Extract the [x, y] coordinate from the center of the cell holding the provided text.  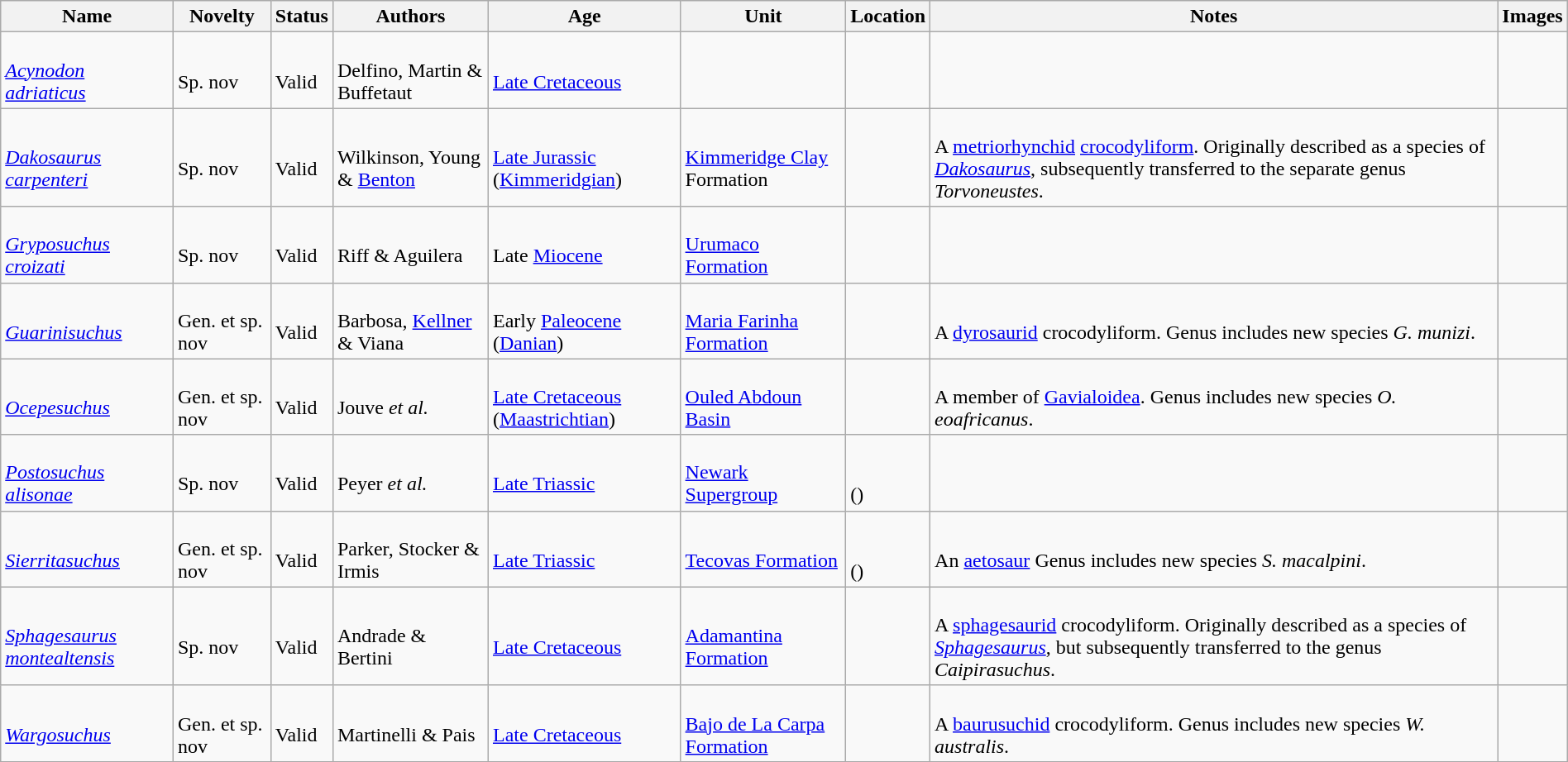
Guarinisuchus [88, 321]
An aetosaur Genus includes new species S. macalpini. [1214, 549]
Wilkinson, Young & Benton [410, 157]
Bajo de La Carpa Formation [763, 723]
A metriorhynchid crocodyliform. Originally described as a species of Dakosaurus, subsequently transferred to the separate genus Torvoneustes. [1214, 157]
Kimmeridge Clay Formation [763, 157]
Sphagesaurus montealtensis [88, 636]
Martinelli & Pais [410, 723]
A member of Gavialoidea. Genus includes new species O. eoafricanus. [1214, 397]
Late Jurassic (Kimmeridgian) [584, 157]
Jouve et al. [410, 397]
Late Miocene [584, 245]
Acynodon adriaticus [88, 70]
Gryposuchus croizati [88, 245]
Ouled Abdoun Basin [763, 397]
Adamantina Formation [763, 636]
Sierritasuchus [88, 549]
Novelty [222, 17]
Maria Farinha Formation [763, 321]
Newark Supergroup [763, 473]
Wargosuchus [88, 723]
Barbosa, Kellner & Viana [410, 321]
Postosuchus alisonae [88, 473]
Parker, Stocker & Irmis [410, 549]
Peyer et al. [410, 473]
Authors [410, 17]
Early Paleocene (Danian) [584, 321]
Location [888, 17]
Unit [763, 17]
Status [301, 17]
A baurusuchid crocodyliform. Genus includes new species W. australis. [1214, 723]
Delfino, Martin & Buffetaut [410, 70]
Andrade & Bertini [410, 636]
A sphagesaurid crocodyliform. Originally described as a species of Sphagesaurus, but subsequently transferred to the genus Caipirasuchus. [1214, 636]
Name [88, 17]
Riff & Aguilera [410, 245]
Age [584, 17]
Images [1532, 17]
Ocepesuchus [88, 397]
Late Cretaceous (Maastrichtian) [584, 397]
Notes [1214, 17]
Dakosaurus carpenteri [88, 157]
A dyrosaurid crocodyliform. Genus includes new species G. munizi. [1214, 321]
Tecovas Formation [763, 549]
Urumaco Formation [763, 245]
